For the text-containing cell, return its midpoint in [X, Y] coordinate format. 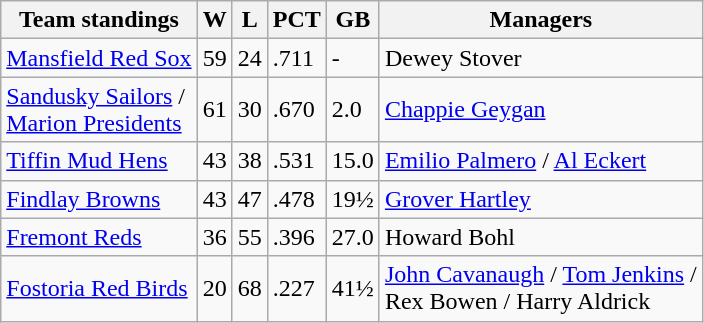
27.0 [352, 237]
30 [250, 110]
Chappie Geygan [540, 110]
- [352, 58]
41½ [352, 288]
Fostoria Red Birds [99, 288]
W [214, 20]
John Cavanaugh / Tom Jenkins / Rex Bowen / Harry Aldrick [540, 288]
55 [250, 237]
Fremont Reds [99, 237]
.227 [296, 288]
Howard Bohl [540, 237]
36 [214, 237]
Emilio Palmero / Al Eckert [540, 161]
Mansfield Red Sox [99, 58]
47 [250, 199]
38 [250, 161]
Grover Hartley [540, 199]
19½ [352, 199]
Tiffin Mud Hens [99, 161]
L [250, 20]
.396 [296, 237]
.478 [296, 199]
Dewey Stover [540, 58]
24 [250, 58]
.711 [296, 58]
GB [352, 20]
Managers [540, 20]
PCT [296, 20]
.531 [296, 161]
Team standings [99, 20]
Findlay Browns [99, 199]
20 [214, 288]
2.0 [352, 110]
68 [250, 288]
61 [214, 110]
.670 [296, 110]
15.0 [352, 161]
59 [214, 58]
Sandusky Sailors / Marion Presidents [99, 110]
